Extract the (x, y) coordinate from the center of the cell holding the provided text.  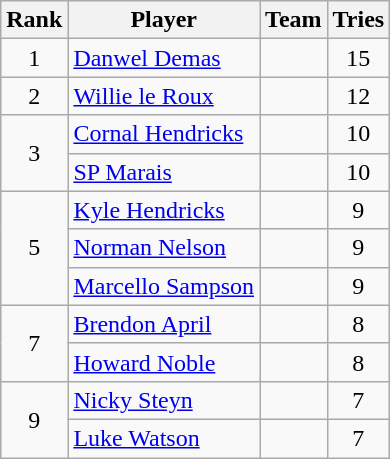
1 (34, 58)
Danwel Demas (164, 58)
Marcello Sampson (164, 286)
Team (294, 20)
Cornal Hendricks (164, 134)
Norman Nelson (164, 248)
Kyle Hendricks (164, 210)
Nicky Steyn (164, 400)
Player (164, 20)
12 (358, 96)
Willie le Roux (164, 96)
Brendon April (164, 324)
Tries (358, 20)
5 (34, 248)
Luke Watson (164, 438)
15 (358, 58)
3 (34, 153)
2 (34, 96)
Howard Noble (164, 362)
SP Marais (164, 172)
Rank (34, 20)
